Locate the cell with the specified text and output its [X, Y] center coordinate. 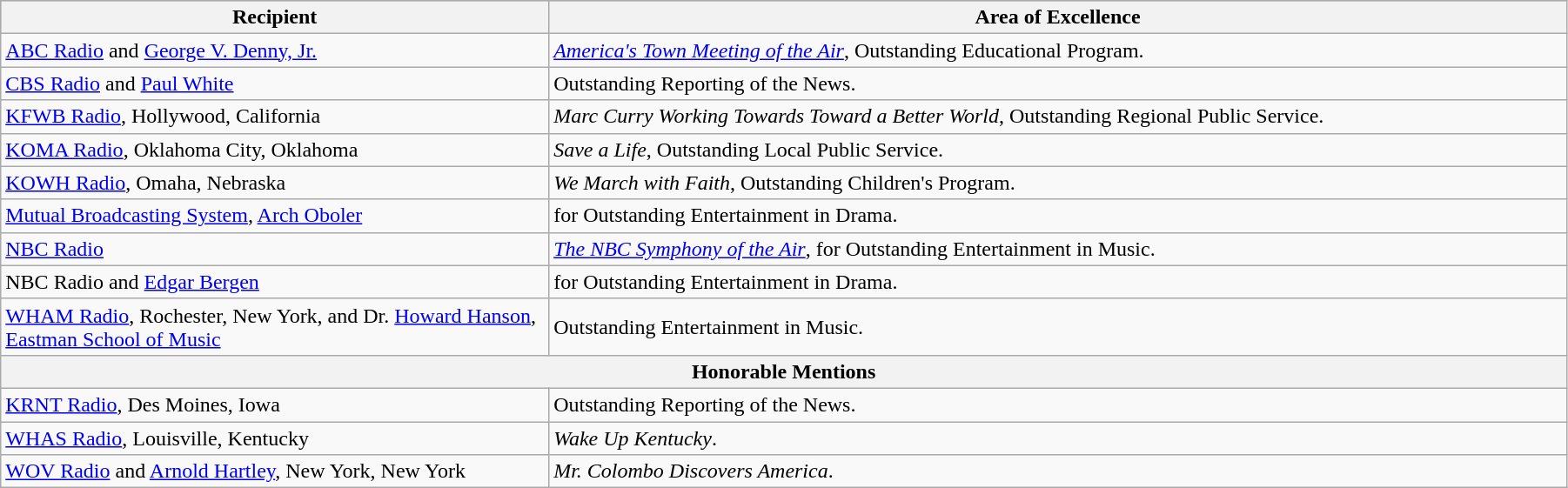
WOV Radio and Arnold Hartley, New York, New York [275, 471]
Marc Curry Working Towards Toward a Better World, Outstanding Regional Public Service. [1058, 117]
KOMA Radio, Oklahoma City, Oklahoma [275, 150]
Outstanding Entertainment in Music. [1058, 327]
Wake Up Kentucky. [1058, 438]
WHAM Radio, Rochester, New York, and Dr. Howard Hanson, Eastman School of Music [275, 327]
KOWH Radio, Omaha, Nebraska [275, 183]
Recipient [275, 17]
CBS Radio and Paul White [275, 84]
NBC Radio and Edgar Bergen [275, 282]
KRNT Radio, Des Moines, Iowa [275, 404]
The NBC Symphony of the Air, for Outstanding Entertainment in Music. [1058, 249]
ABC Radio and George V. Denny, Jr. [275, 50]
We March with Faith, Outstanding Children's Program. [1058, 183]
Mutual Broadcasting System, Arch Oboler [275, 216]
America's Town Meeting of the Air, Outstanding Educational Program. [1058, 50]
KFWB Radio, Hollywood, California [275, 117]
NBC Radio [275, 249]
Mr. Colombo Discovers America. [1058, 471]
Save a Life, Outstanding Local Public Service. [1058, 150]
Honorable Mentions [784, 371]
Area of Excellence [1058, 17]
WHAS Radio, Louisville, Kentucky [275, 438]
